Identify which cell holds the provided text, then report its [x, y] central coordinate. 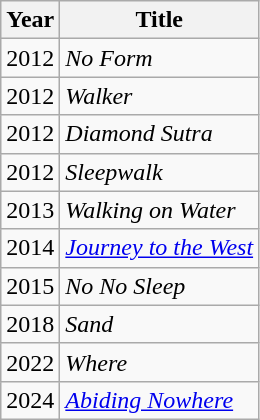
2014 [30, 248]
No No Sleep [160, 286]
2024 [30, 400]
Year [30, 20]
Abiding Nowhere [160, 400]
Walker [160, 96]
2015 [30, 286]
Title [160, 20]
Where [160, 362]
No Form [160, 58]
Walking on Water [160, 210]
2013 [30, 210]
Diamond Sutra [160, 134]
Sand [160, 324]
Sleepwalk [160, 172]
2018 [30, 324]
Journey to the West [160, 248]
2022 [30, 362]
